Pinpoint the cell where the given text exists, returning its (X, Y) midpoint coordinate. 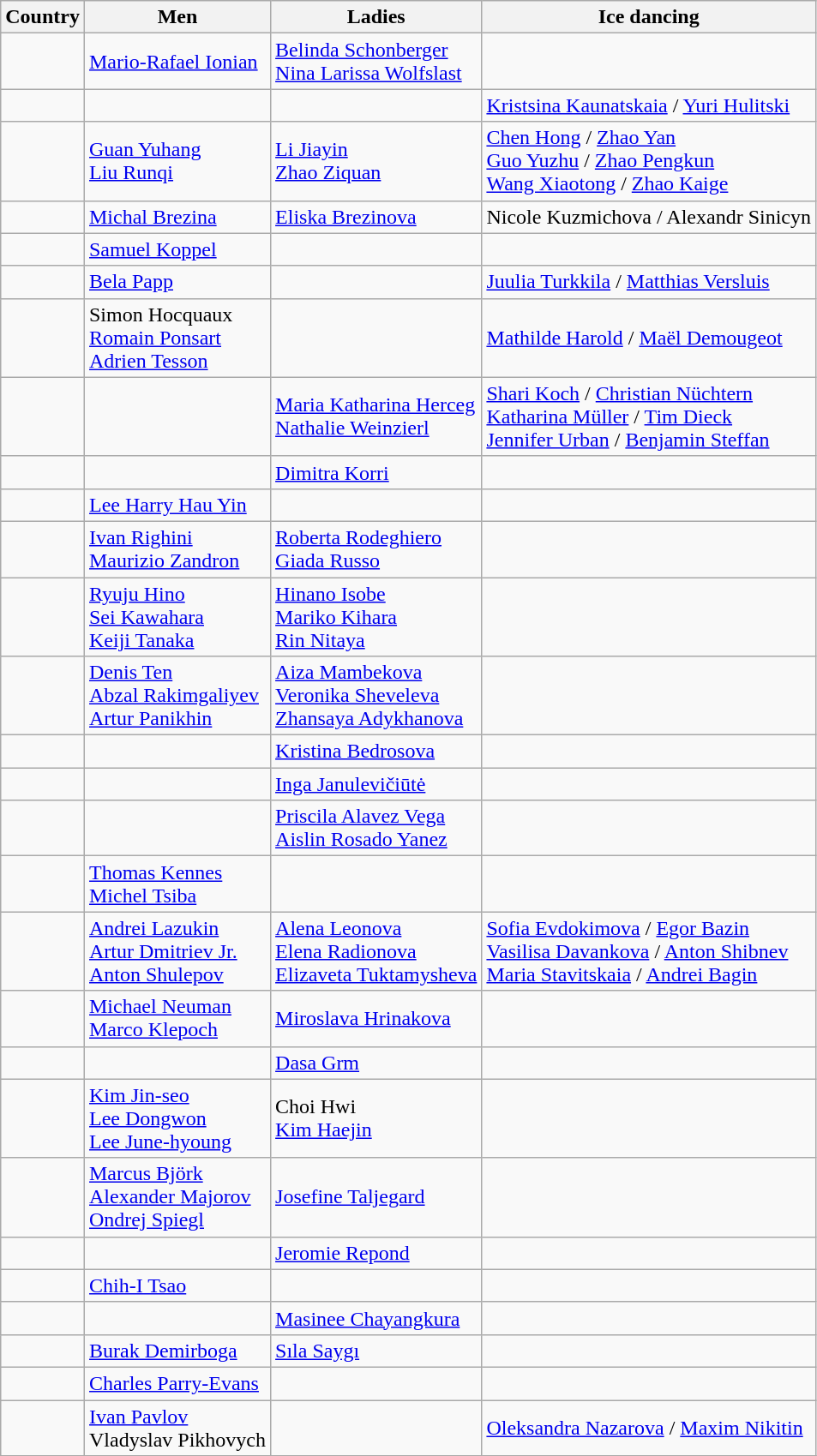
Choi Hwi Kim Haejin (376, 1118)
Bela Papp (177, 282)
Ice dancing (649, 17)
Dasa Grm (376, 1063)
Oleksandra Nazarova / Maxim Nikitin (649, 1428)
Simon Hocquaux Romain Ponsart Adrien Tesson (177, 338)
Country (43, 17)
Li Jiayin Zhao Ziquan (376, 161)
Kim Jin-seo Lee Dongwon Lee June-hyoung (177, 1118)
Marcus Björk Alexander Majorov Ondrej Spiegl (177, 1197)
Hinano Isobe Mariko Kihara Rin Nitaya (376, 617)
Andrei Lazukin Artur Dmitriev Jr. Anton Shulepov (177, 951)
Lee Harry Hau Yin (177, 505)
Charles Parry-Evans (177, 1383)
Inga Janulevičiūtė (376, 784)
Thomas Kennes Michel Tsiba (177, 884)
Ryuju Hino Sei Kawahara Keiji Tanaka (177, 617)
Michal Brezina (177, 217)
Maria Katharina Herceg Nathalie Weinzierl (376, 416)
Sofia Evdokimova / Egor Bazin Vasilisa Davankova / Anton Shibnev Maria Stavitskaia / Andrei Bagin (649, 951)
Guan Yuhang Liu Runqi (177, 161)
Roberta Rodeghiero Giada Russo (376, 548)
Alena Leonova Elena Radionova Elizaveta Tuktamysheva (376, 951)
Michael Neuman Marco Klepoch (177, 1018)
Dimitra Korri (376, 472)
Josefine Taljegard (376, 1197)
Belinda Schonberger Nina Larissa Wolfslast (376, 62)
Chih-I Tsao (177, 1285)
Mathilde Harold / Maël Demougeot (649, 338)
Jeromie Repond (376, 1253)
Sıla Saygı (376, 1351)
Kristsina Kaunatskaia / Yuri Hulitski (649, 105)
Ivan Righini Maurizio Zandron (177, 548)
Nicole Kuzmichova / Alexandr Sinicyn (649, 217)
Eliska Brezinova (376, 217)
Ladies (376, 17)
Burak Demirboga (177, 1351)
Shari Koch / Christian Nüchtern Katharina Müller / Tim Dieck Jennifer Urban / Benjamin Steffan (649, 416)
Miroslava Hrinakova (376, 1018)
Kristina Bedrosova (376, 752)
Ivan Pavlov Vladyslav Pikhovych (177, 1428)
Juulia Turkkila / Matthias Versluis (649, 282)
Aiza Mambekova Veronika Sheveleva Zhansaya Adykhanova (376, 696)
Samuel Koppel (177, 249)
Men (177, 17)
Chen Hong / Zhao Yan Guo Yuzhu / Zhao Pengkun Wang Xiaotong / Zhao Kaige (649, 161)
Denis Ten Abzal Rakimgaliyev Artur Panikhin (177, 696)
Masinee Chayangkura (376, 1318)
Priscila Alavez Vega Aislin Rosado Yanez (376, 828)
Mario-Rafael Ionian (177, 62)
